For the text-containing cell, return its midpoint in [x, y] coordinate format. 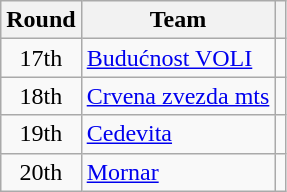
Round [41, 20]
Mornar [178, 172]
20th [41, 172]
19th [41, 134]
Cedevita [178, 134]
Crvena zvezda mts [178, 96]
17th [41, 58]
18th [41, 96]
Team [178, 20]
Budućnost VOLI [178, 58]
